Find where the given text appears and provide that cell's center as (X, Y) coordinate. 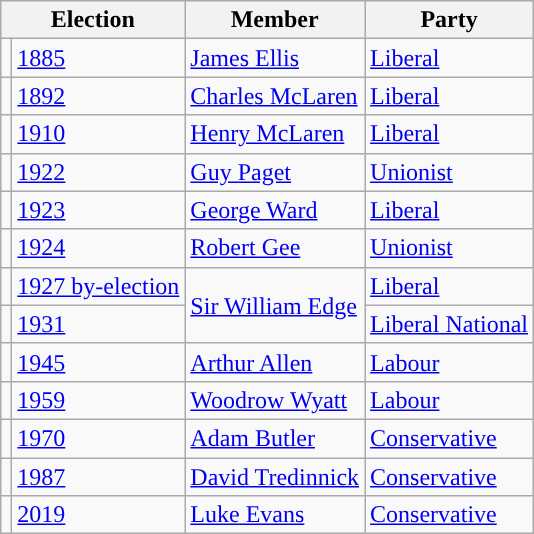
James Ellis (275, 58)
Woodrow Wyatt (275, 400)
1892 (98, 96)
1910 (98, 134)
1922 (98, 172)
George Ward (275, 210)
Robert Gee (275, 248)
David Tredinnick (275, 477)
1927 by-election (98, 286)
Sir William Edge (275, 305)
1885 (98, 58)
Election (93, 20)
Arthur Allen (275, 362)
1931 (98, 324)
Liberal National (450, 324)
2019 (98, 515)
1970 (98, 438)
1959 (98, 400)
1987 (98, 477)
Luke Evans (275, 515)
Henry McLaren (275, 134)
1945 (98, 362)
1923 (98, 210)
Adam Butler (275, 438)
Party (450, 20)
1924 (98, 248)
Charles McLaren (275, 96)
Member (275, 20)
Guy Paget (275, 172)
